Locate the cell with the specified text and output its [X, Y] center coordinate. 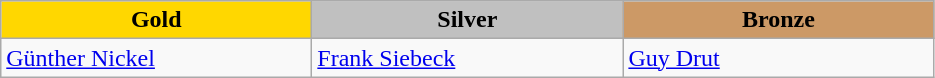
Gold [156, 20]
Günther Nickel [156, 58]
Bronze [778, 20]
Guy Drut [778, 58]
Frank Siebeck [468, 58]
Silver [468, 20]
